Search for the cell housing the specified text and yield its (X, Y) center coordinate. 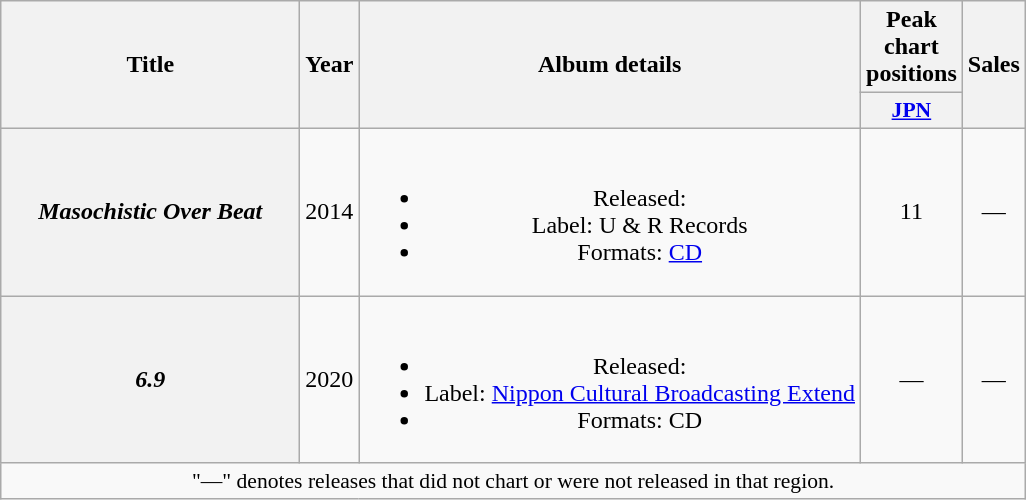
Sales (994, 65)
Masochistic Over Beat (150, 212)
Released: Label: U & R RecordsFormats: CD (610, 212)
11 (912, 212)
Album details (610, 65)
2014 (330, 212)
JPN (912, 111)
Peak chart positions (912, 47)
Released: Label: Nippon Cultural Broadcasting ExtendFormats: CD (610, 380)
Year (330, 65)
"—" denotes releases that did not chart or were not released in that region. (514, 481)
6.9 (150, 380)
2020 (330, 380)
Title (150, 65)
